Provide the (X, Y) coordinate of the cell's center where the given text is located.  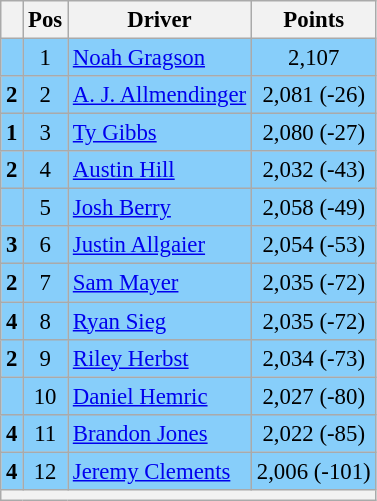
2,022 (-85) (313, 433)
A. J. Allmendinger (160, 95)
12 (46, 471)
2,034 (-73) (313, 358)
2,058 (-49) (313, 208)
Ty Gibbs (160, 133)
2,027 (-80) (313, 396)
Sam Mayer (160, 283)
11 (46, 433)
Points (313, 20)
7 (46, 283)
Driver (160, 20)
Pos (46, 20)
Austin Hill (160, 170)
2,107 (313, 58)
8 (46, 321)
Brandon Jones (160, 433)
10 (46, 396)
Josh Berry (160, 208)
Noah Gragson (160, 58)
2,054 (-53) (313, 245)
Daniel Hemric (160, 396)
9 (46, 358)
Riley Herbst (160, 358)
2,080 (-27) (313, 133)
Jeremy Clements (160, 471)
2,081 (-26) (313, 95)
Ryan Sieg (160, 321)
2,032 (-43) (313, 170)
Justin Allgaier (160, 245)
2,006 (-101) (313, 471)
6 (46, 245)
5 (46, 208)
